Search for the cell housing the specified text and yield its (X, Y) center coordinate. 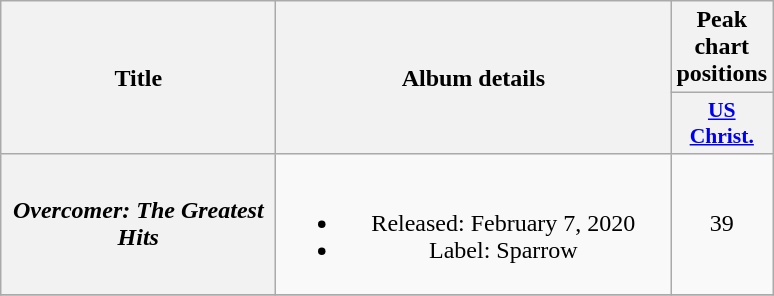
Album details (474, 78)
Overcomer: The Greatest Hits (138, 224)
Title (138, 78)
Peak chart positions (722, 47)
USChrist. (722, 124)
39 (722, 224)
Released: February 7, 2020Label: Sparrow (474, 224)
